Return [X, Y] of the center of cell containing provided text 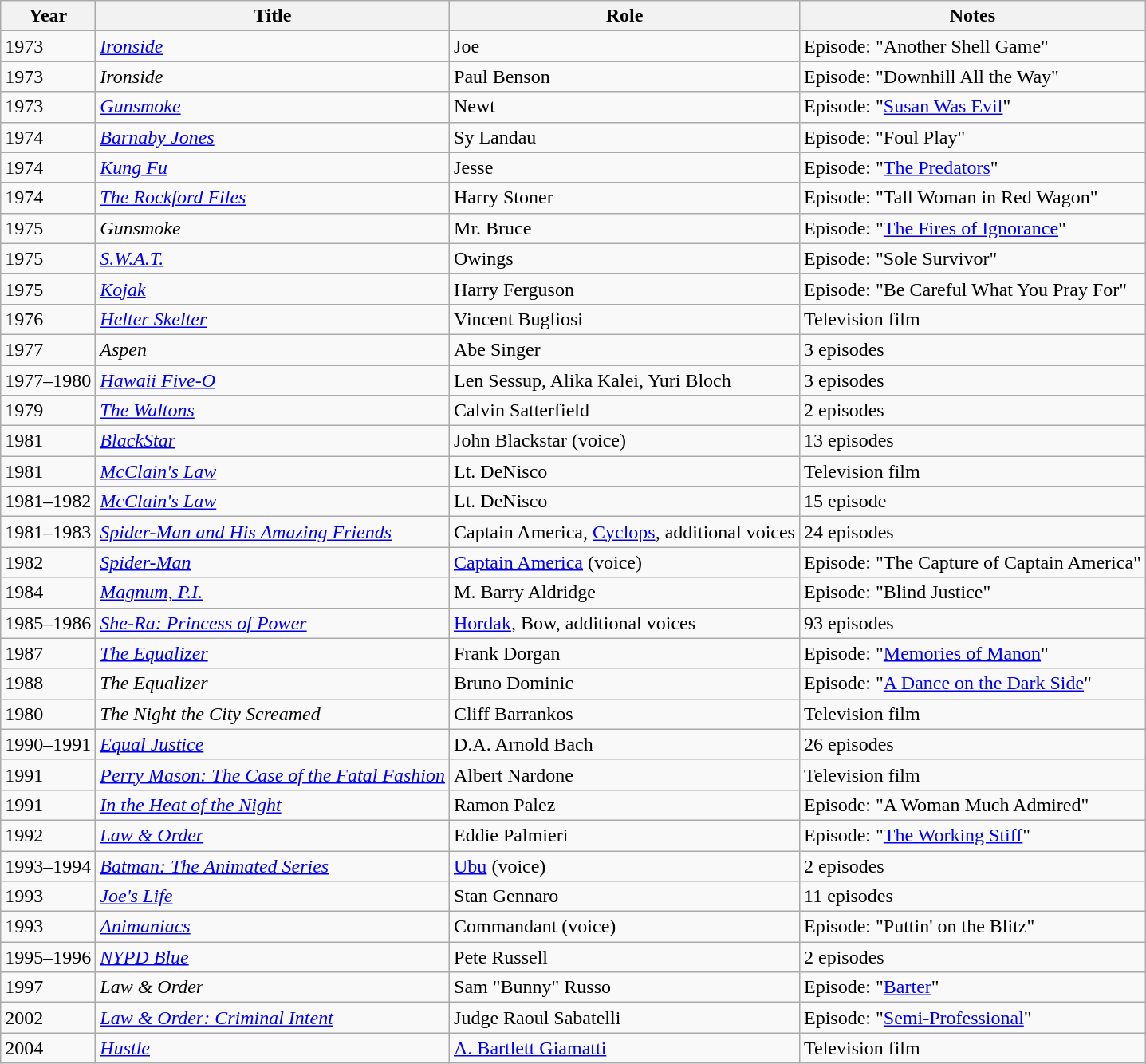
15 episode [972, 502]
1981–1983 [48, 532]
1995–1996 [48, 957]
The Waltons [273, 411]
Episode: "The Capture of Captain America" [972, 562]
Newt [625, 107]
Ubu (voice) [625, 865]
Eddie Palmieri [625, 835]
Animaniacs [273, 927]
93 episodes [972, 623]
Episode: "Puttin' on the Blitz" [972, 927]
1997 [48, 987]
Ramon Palez [625, 805]
M. Barry Aldridge [625, 593]
The Night the City Screamed [273, 714]
Captain America, Cyclops, additional voices [625, 532]
Joe [625, 46]
Stan Gennaro [625, 897]
Episode: "Blind Justice" [972, 593]
Law & Order: Criminal Intent [273, 1018]
Role [625, 16]
Episode: "Downhill All the Way" [972, 77]
The Rockford Files [273, 198]
Hordak, Bow, additional voices [625, 623]
1982 [48, 562]
Magnum, P.I. [273, 593]
Cliff Barrankos [625, 714]
Sam "Bunny" Russo [625, 987]
Episode: "Another Shell Game" [972, 46]
D.A. Arnold Bach [625, 744]
Equal Justice [273, 744]
Episode: "The Fires of Ignorance" [972, 228]
Title [273, 16]
1980 [48, 714]
Sy Landau [625, 137]
John Blackstar (voice) [625, 441]
Len Sessup, Alika Kalei, Yuri Bloch [625, 380]
Bruno Dominic [625, 684]
1990–1991 [48, 744]
Kojak [273, 289]
S.W.A.T. [273, 258]
Owings [625, 258]
Barnaby Jones [273, 137]
1987 [48, 653]
Harry Stoner [625, 198]
1976 [48, 319]
Abe Singer [625, 349]
Commandant (voice) [625, 927]
Calvin Satterfield [625, 411]
Episode: "The Working Stiff" [972, 835]
1993–1994 [48, 865]
Episode: "The Predators" [972, 167]
1988 [48, 684]
1984 [48, 593]
24 episodes [972, 532]
In the Heat of the Night [273, 805]
Albert Nardone [625, 774]
Paul Benson [625, 77]
Kung Fu [273, 167]
2002 [48, 1018]
1977 [48, 349]
1992 [48, 835]
2004 [48, 1048]
Perry Mason: The Case of the Fatal Fashion [273, 774]
Spider-Man [273, 562]
Jesse [625, 167]
Notes [972, 16]
Vincent Bugliosi [625, 319]
Frank Dorgan [625, 653]
13 episodes [972, 441]
1981–1982 [48, 502]
Mr. Bruce [625, 228]
NYPD Blue [273, 957]
Harry Ferguson [625, 289]
1985–1986 [48, 623]
1979 [48, 411]
Hustle [273, 1048]
Episode: "A Woman Much Admired" [972, 805]
Episode: "Be Careful What You Pray For" [972, 289]
1977–1980 [48, 380]
Episode: "Susan Was Evil" [972, 107]
A. Bartlett Giamatti [625, 1048]
Hawaii Five-O [273, 380]
Helter Skelter [273, 319]
Batman: The Animated Series [273, 865]
Episode: "Memories of Manon" [972, 653]
Year [48, 16]
26 episodes [972, 744]
She-Ra: Princess of Power [273, 623]
Episode: "Tall Woman in Red Wagon" [972, 198]
Pete Russell [625, 957]
Episode: "Barter" [972, 987]
Episode: "Semi-Professional" [972, 1018]
11 episodes [972, 897]
Episode: "Sole Survivor" [972, 258]
Episode: "A Dance on the Dark Side" [972, 684]
Spider-Man and His Amazing Friends [273, 532]
Judge Raoul Sabatelli [625, 1018]
Joe's Life [273, 897]
Captain America (voice) [625, 562]
Aspen [273, 349]
Episode: "Foul Play" [972, 137]
BlackStar [273, 441]
